Identify which cell holds the provided text, then report its [X, Y] central coordinate. 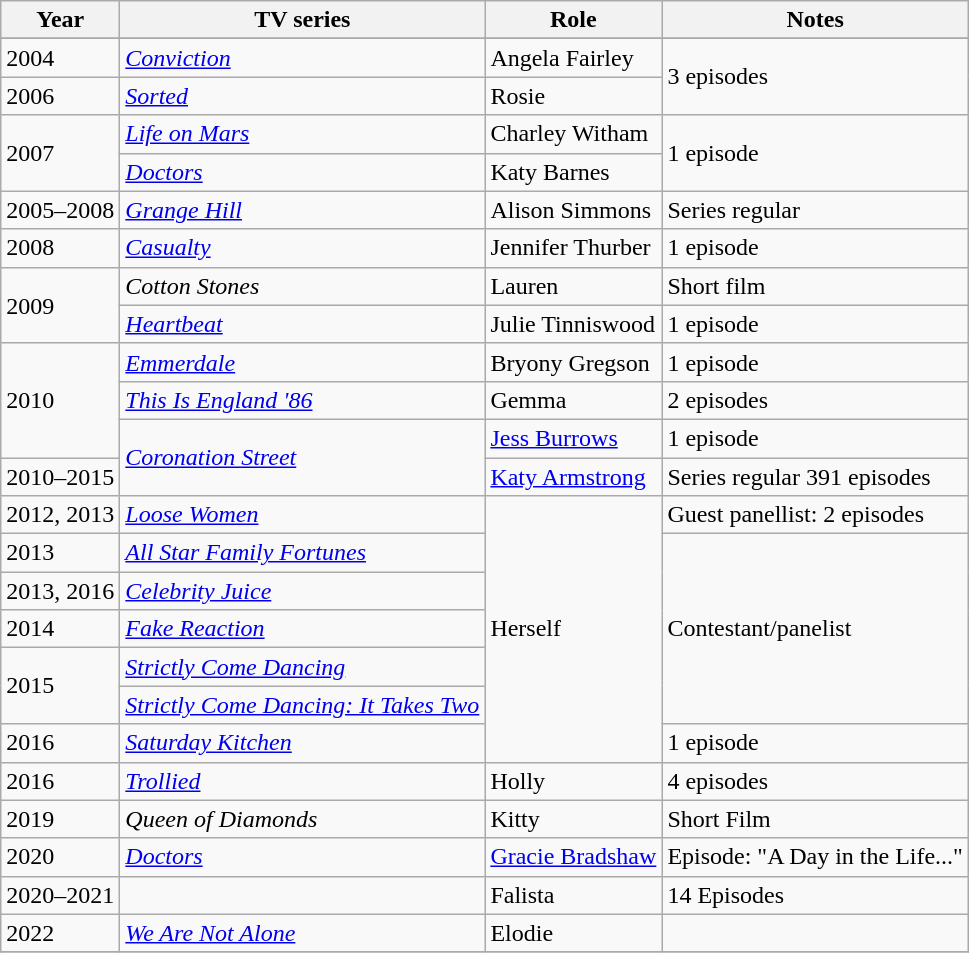
2012, 2013 [60, 515]
Role [574, 20]
2019 [60, 819]
Alison Simmons [574, 210]
2005–2008 [60, 210]
Julie Tinniswood [574, 324]
2013 [60, 553]
Casualty [302, 248]
2006 [60, 96]
Fake Reaction [302, 629]
Strictly Come Dancing [302, 667]
Sorted [302, 96]
Charley Witham [574, 134]
2008 [60, 248]
Coronation Street [302, 457]
Queen of Diamonds [302, 819]
Loose Women [302, 515]
3 episodes [816, 77]
Life on Mars [302, 134]
TV series [302, 20]
2014 [60, 629]
2007 [60, 153]
Falista [574, 895]
Angela Fairley [574, 58]
14 Episodes [816, 895]
Katy Armstrong [574, 477]
2013, 2016 [60, 591]
Notes [816, 20]
2022 [60, 933]
Gemma [574, 400]
Trollied [302, 781]
Celebrity Juice [302, 591]
Short film [816, 286]
Katy Barnes [574, 172]
Elodie [574, 933]
Jennifer Thurber [574, 248]
Rosie [574, 96]
2020–2021 [60, 895]
2 episodes [816, 400]
Kitty [574, 819]
Series regular [816, 210]
Grange Hill [302, 210]
Bryony Gregson [574, 362]
Series regular 391 episodes [816, 477]
Herself [574, 629]
Emmerdale [302, 362]
Episode: "A Day in the Life..." [816, 857]
2015 [60, 686]
Strictly Come Dancing: It Takes Two [302, 705]
Guest panellist: 2 episodes [816, 515]
Gracie Bradshaw [574, 857]
2010 [60, 400]
Cotton Stones [302, 286]
Short Film [816, 819]
4 episodes [816, 781]
Lauren [574, 286]
Saturday Kitchen [302, 743]
2009 [60, 305]
Contestant/panelist [816, 629]
Heartbeat [302, 324]
Conviction [302, 58]
2020 [60, 857]
Jess Burrows [574, 438]
We Are Not Alone [302, 933]
This Is England '86 [302, 400]
Holly [574, 781]
2010–2015 [60, 477]
All Star Family Fortunes [302, 553]
2004 [60, 58]
Year [60, 20]
